Scan for the cell matching the given text and deliver its [X, Y] coordinate at center. 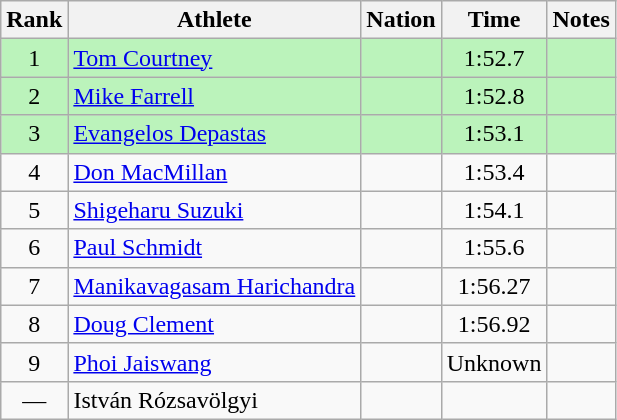
1:52.8 [494, 96]
1:55.6 [494, 248]
9 [34, 362]
1:52.7 [494, 58]
Doug Clement [214, 324]
Paul Schmidt [214, 248]
Don MacMillan [214, 172]
Shigeharu Suzuki [214, 210]
— [34, 400]
1:56.27 [494, 286]
3 [34, 134]
Notes [581, 20]
Mike Farrell [214, 96]
1:54.1 [494, 210]
1:53.1 [494, 134]
5 [34, 210]
István Rózsavölgyi [214, 400]
1 [34, 58]
Time [494, 20]
Nation [401, 20]
Manikavagasam Harichandra [214, 286]
1:56.92 [494, 324]
Tom Courtney [214, 58]
Athlete [214, 20]
Phoi Jaiswang [214, 362]
8 [34, 324]
Evangelos Depastas [214, 134]
6 [34, 248]
Rank [34, 20]
Unknown [494, 362]
4 [34, 172]
1:53.4 [494, 172]
7 [34, 286]
2 [34, 96]
